Output the [x, y] coordinate of the center of the cell containing the given text.  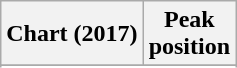
Chart (2017) [72, 34]
Peak position [189, 34]
